From the cell containing the given text, extract its center point as (x, y) coordinate. 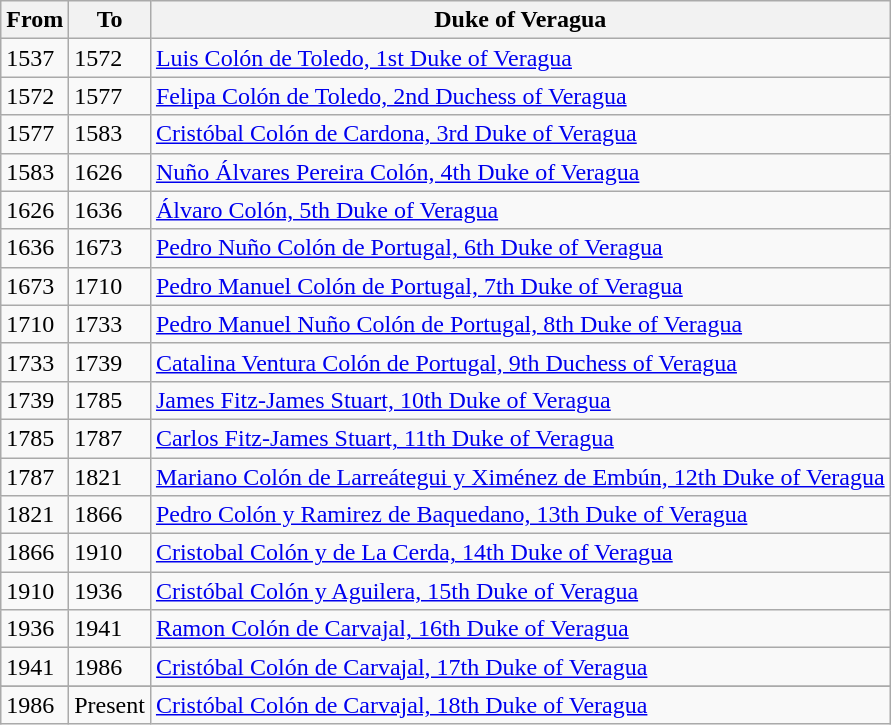
Carlos Fitz-James Stuart, 11th Duke of Veragua (520, 438)
Present (110, 705)
Duke of Veragua (520, 20)
Nuño Álvares Pereira Colón, 4th Duke of Veragua (520, 172)
Luis Colón de Toledo, 1st Duke of Veragua (520, 58)
Ramon Colón de Carvajal, 16th Duke of Veragua (520, 629)
Cristóbal Colón y Aguilera, 15th Duke of Veragua (520, 591)
Pedro Manuel Colón de Portugal, 7th Duke of Veragua (520, 286)
Pedro Manuel Nuño Colón de Portugal, 8th Duke of Veragua (520, 324)
From (35, 20)
Cristóbal Colón de Cardona, 3rd Duke of Veragua (520, 134)
Cristóbal Colón de Carvajal, 18th Duke of Veragua (520, 705)
Pedro Nuño Colón de Portugal, 6th Duke of Veragua (520, 248)
Cristobal Colón y de La Cerda, 14th Duke of Veragua (520, 553)
Catalina Ventura Colón de Portugal, 9th Duchess of Veragua (520, 362)
James Fitz-James Stuart, 10th Duke of Veragua (520, 400)
Cristóbal Colón de Carvajal, 17th Duke of Veragua (520, 667)
To (110, 20)
Mariano Colón de Larreátegui y Ximénez de Embún, 12th Duke of Veragua (520, 477)
Pedro Colón y Ramirez de Baquedano, 13th Duke of Veragua (520, 515)
Álvaro Colón, 5th Duke of Veragua (520, 210)
1537 (35, 58)
Felipa Colón de Toledo, 2nd Duchess of Veragua (520, 96)
